Provide the [x, y] coordinate of the cell's center where the given text is located.  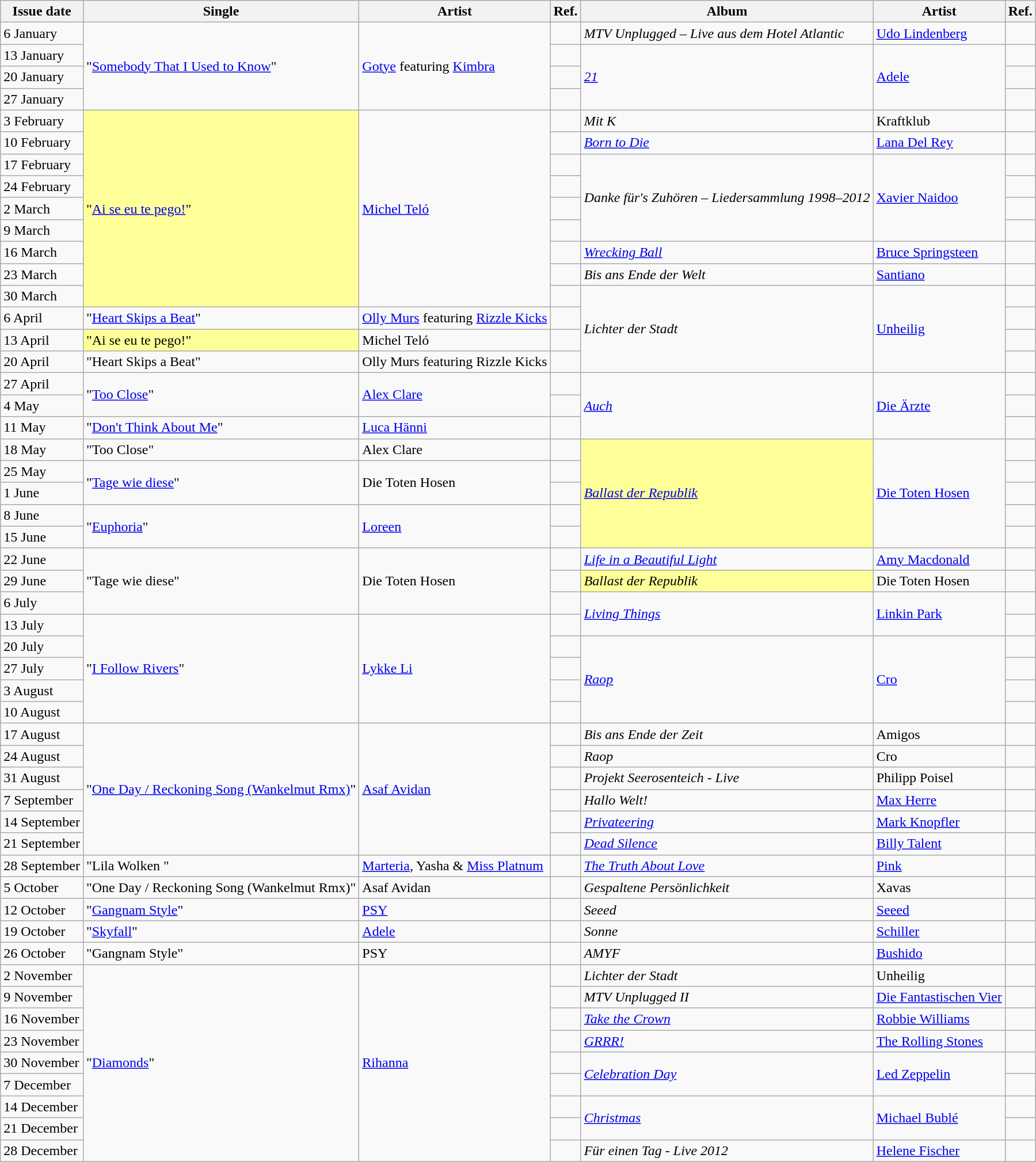
24 August [42, 756]
Amy Macdonald [939, 559]
6 July [42, 603]
Auch [727, 406]
30 March [42, 296]
7 December [42, 1085]
Danke für's Zuhören – Liedersammlung 1998–2012 [727, 197]
28 December [42, 1150]
Pink [939, 866]
Rihanna [455, 1064]
Xavas [939, 887]
MTV Unplugged II [727, 997]
Living Things [727, 614]
13 April [42, 340]
26 October [42, 953]
Gotye featuring Kimbra [455, 66]
30 November [42, 1063]
Die Ärzte [939, 406]
"Diamonds" [221, 1064]
13 July [42, 624]
17 February [42, 165]
Led Zeppelin [939, 1074]
Single [221, 12]
Lana Del Rey [939, 143]
"Lila Wolken " [221, 866]
10 August [42, 713]
3 August [42, 691]
Born to Die [727, 143]
Für einen Tag - Live 2012 [727, 1150]
14 December [42, 1107]
Gespaltene Persönlichkeit [727, 887]
20 January [42, 77]
Philipp Poisel [939, 778]
2 March [42, 208]
2 November [42, 976]
"I Follow Rivers" [221, 668]
22 June [42, 559]
Robbie Williams [939, 1019]
16 November [42, 1019]
"Skyfall" [221, 931]
17 August [42, 734]
Max Herre [939, 800]
Xavier Naidoo [939, 197]
Celebration Day [727, 1074]
10 February [42, 143]
28 September [42, 866]
Udo Lindenberg [939, 33]
Album [727, 12]
21 [727, 77]
Lykke Li [455, 668]
Issue date [42, 12]
13 January [42, 55]
25 May [42, 471]
GRRR! [727, 1041]
9 March [42, 230]
Kraftklub [939, 121]
6 January [42, 33]
Billy Talent [939, 844]
Amigos [939, 734]
27 January [42, 99]
Loreen [455, 526]
"Somebody That I Used to Know" [221, 66]
"Don't Think About Me" [221, 428]
Hallo Welt! [727, 800]
8 June [42, 515]
20 April [42, 362]
Linkin Park [939, 614]
Mark Knopfler [939, 822]
"Euphoria" [221, 526]
15 June [42, 537]
16 March [42, 252]
Schiller [939, 931]
18 May [42, 449]
6 April [42, 318]
Bis ans Ende der Welt [727, 275]
Bushido [939, 953]
Wrecking Ball [727, 252]
7 September [42, 800]
MTV Unplugged – Live aus dem Hotel Atlantic [727, 33]
Santiano [939, 275]
14 September [42, 822]
Projekt Seerosenteich - Live [727, 778]
Christmas [727, 1118]
27 July [42, 669]
11 May [42, 428]
9 November [42, 997]
Michael Bublé [939, 1118]
27 April [42, 384]
Mit K [727, 121]
Dead Silence [727, 844]
31 August [42, 778]
21 December [42, 1129]
19 October [42, 931]
20 July [42, 647]
Sonne [727, 931]
4 May [42, 406]
12 October [42, 909]
The Truth About Love [727, 866]
Marteria, Yasha & Miss Platnum [455, 866]
Privateering [727, 822]
23 November [42, 1041]
Bruce Springsteen [939, 252]
Take the Crown [727, 1019]
Helene Fischer [939, 1150]
5 October [42, 887]
3 February [42, 121]
Bis ans Ende der Zeit [727, 734]
AMYF [727, 953]
1 June [42, 493]
The Rolling Stones [939, 1041]
Life in a Beautiful Light [727, 559]
23 March [42, 275]
Die Fantastischen Vier [939, 997]
29 June [42, 581]
Luca Hänni [455, 428]
21 September [42, 844]
24 February [42, 186]
